Return [X, Y] of the center of cell containing provided text 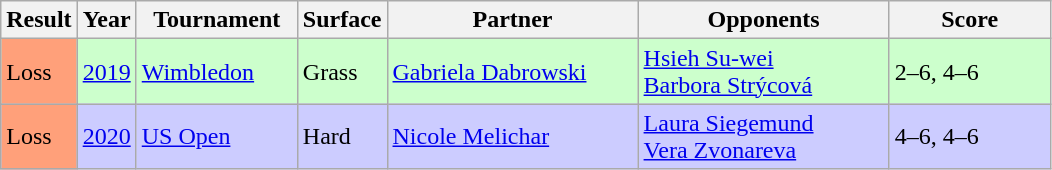
2020 [106, 136]
Laura Siegemund Vera Zvonareva [764, 136]
Grass [342, 72]
US Open [216, 136]
Result [39, 20]
Hsieh Su-wei Barbora Strýcová [764, 72]
Partner [512, 20]
Hard [342, 136]
Opponents [764, 20]
4–6, 4–6 [970, 136]
2019 [106, 72]
Gabriela Dabrowski [512, 72]
Score [970, 20]
Nicole Melichar [512, 136]
Wimbledon [216, 72]
Year [106, 20]
Surface [342, 20]
2–6, 4–6 [970, 72]
Tournament [216, 20]
